Identify which cell holds the provided text, then report its (X, Y) central coordinate. 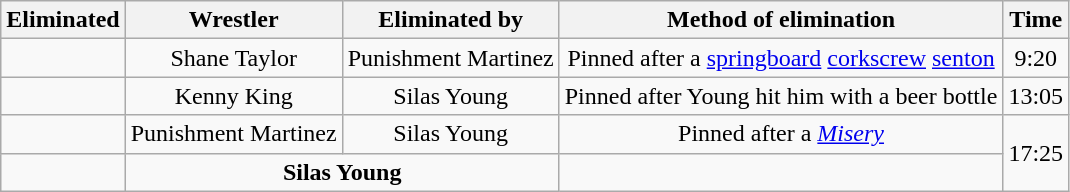
Kenny King (234, 96)
Eliminated by (450, 20)
Pinned after Young hit him with a beer bottle (781, 96)
Time (1036, 20)
Wrestler (234, 20)
Shane Taylor (234, 58)
13:05 (1036, 96)
Eliminated (63, 20)
9:20 (1036, 58)
17:25 (1036, 153)
Pinned after a Misery (781, 134)
Method of elimination (781, 20)
Pinned after a springboard corkscrew senton (781, 58)
